Provide the (X, Y) coordinate of the cell's center where the given text is located.  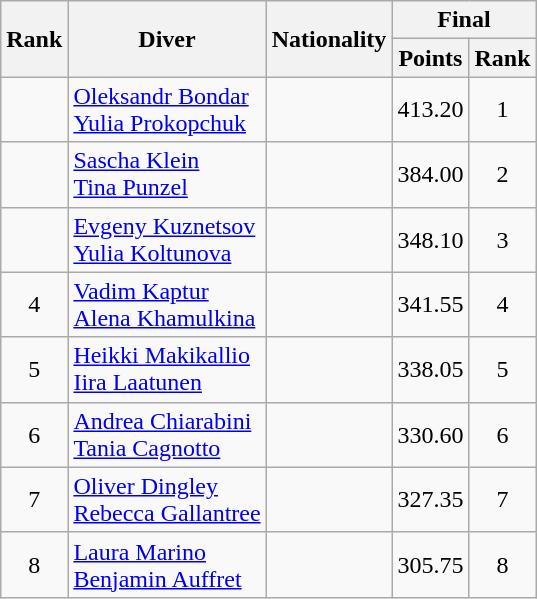
Nationality (329, 39)
Oleksandr BondarYulia Prokopchuk (167, 110)
Laura MarinoBenjamin Auffret (167, 564)
Evgeny KuznetsovYulia Koltunova (167, 240)
Oliver DingleyRebecca Gallantree (167, 500)
2 (502, 174)
330.60 (430, 434)
Andrea ChiarabiniTania Cagnotto (167, 434)
Heikki MakikallioIira Laatunen (167, 370)
338.05 (430, 370)
384.00 (430, 174)
305.75 (430, 564)
Vadim KapturAlena Khamulkina (167, 304)
3 (502, 240)
413.20 (430, 110)
Sascha KleinTina Punzel (167, 174)
348.10 (430, 240)
327.35 (430, 500)
Diver (167, 39)
341.55 (430, 304)
Final (464, 20)
Points (430, 58)
1 (502, 110)
